Detect which cell encompasses the target text, then output its (x, y) center coordinate. 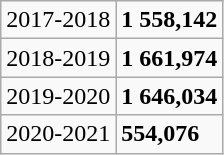
554,076 (170, 134)
1 661,974 (170, 58)
1 558,142 (170, 20)
2019-2020 (58, 96)
2020-2021 (58, 134)
1 646,034 (170, 96)
2018-2019 (58, 58)
2017-2018 (58, 20)
